Output the (X, Y) coordinate of the center of the cell containing the given text.  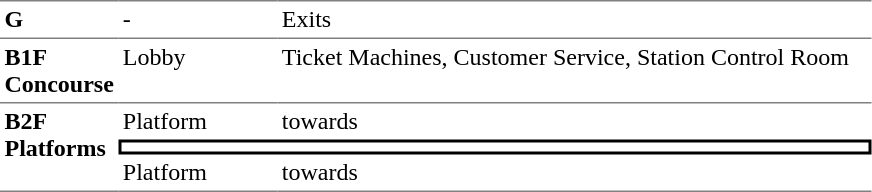
B2FPlatforms (59, 148)
Ticket Machines, Customer Service, Station Control Room (574, 71)
B1FConcourse (59, 71)
Exits (574, 19)
G (59, 19)
Lobby (198, 71)
- (198, 19)
